Return (x, y) of the center of cell containing provided text 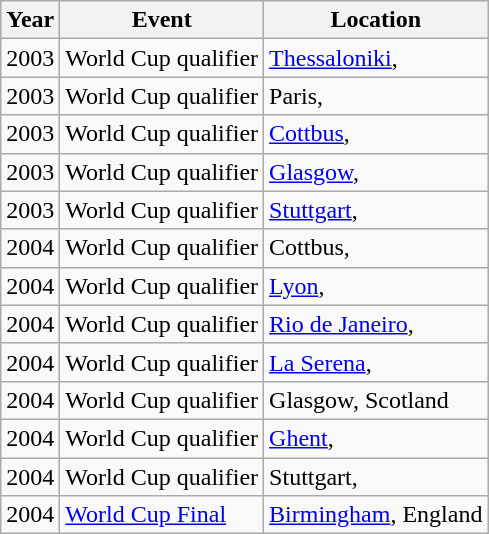
Lyon, (376, 286)
Location (376, 20)
Year (30, 20)
World Cup Final (162, 515)
Event (162, 20)
La Serena, (376, 362)
Ghent, (376, 438)
Paris, (376, 96)
Thessaloniki, (376, 58)
Birmingham, England (376, 515)
Rio de Janeiro, (376, 324)
Glasgow, (376, 172)
Glasgow, Scotland (376, 400)
